Pinpoint the cell where the given text exists, returning its [X, Y] midpoint coordinate. 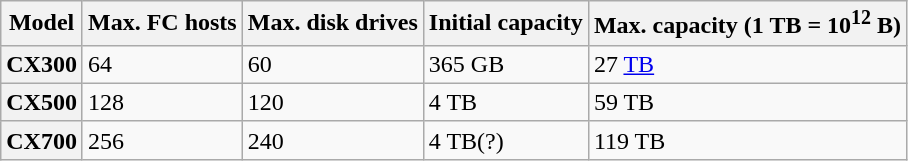
128 [162, 102]
CX700 [42, 140]
4 TB(?) [506, 140]
64 [162, 64]
119 TB [747, 140]
CX300 [42, 64]
Max. FC hosts [162, 24]
59 TB [747, 102]
Model [42, 24]
Initial capacity [506, 24]
256 [162, 140]
27 TB [747, 64]
Max. capacity (1 TB = 1012 B) [747, 24]
240 [332, 140]
4 TB [506, 102]
120 [332, 102]
CX500 [42, 102]
60 [332, 64]
365 GB [506, 64]
Max. disk drives [332, 24]
